Identify which cell holds the provided text, then report its (x, y) central coordinate. 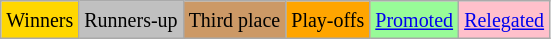
Winners (40, 20)
Promoted (414, 20)
Third place (234, 20)
Runners-up (131, 20)
Play-offs (328, 20)
Relegated (504, 20)
